Detect which cell encompasses the target text, then output its (X, Y) center coordinate. 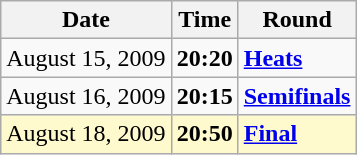
Semifinals (297, 96)
Round (297, 20)
August 16, 2009 (86, 96)
August 15, 2009 (86, 58)
Time (204, 20)
Heats (297, 58)
Date (86, 20)
20:20 (204, 58)
August 18, 2009 (86, 134)
Final (297, 134)
20:50 (204, 134)
20:15 (204, 96)
